Provide the [X, Y] coordinate of the cell's center where the given text is located.  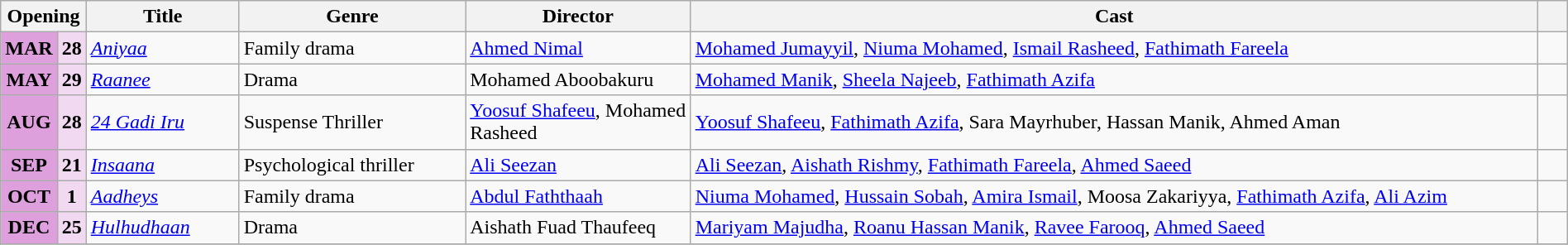
Psychological thriller [352, 165]
Yoosuf Shafeeu, Fathimath Azifa, Sara Mayrhuber, Hassan Manik, Ahmed Aman [1114, 122]
Director [578, 17]
Aadheys [162, 196]
24 Gadi Iru [162, 122]
AUG [29, 122]
Title [162, 17]
Genre [352, 17]
Opening [43, 17]
MAY [29, 79]
Yoosuf Shafeeu, Mohamed Rasheed [578, 122]
21 [71, 165]
Mariyam Majudha, Roanu Hassan Manik, Ravee Farooq, Ahmed Saeed [1114, 228]
Mohamed Manik, Sheela Najeeb, Fathimath Azifa [1114, 79]
Cast [1114, 17]
Suspense Thriller [352, 122]
DEC [29, 228]
Mohamed Aboobakuru [578, 79]
OCT [29, 196]
Abdul Faththaah [578, 196]
Niuma Mohamed, Hussain Sobah, Amira Ismail, Moosa Zakariyya, Fathimath Azifa, Ali Azim [1114, 196]
Aniyaa [162, 48]
MAR [29, 48]
Ahmed Nimal [578, 48]
1 [71, 196]
Aishath Fuad Thaufeeq [578, 228]
SEP [29, 165]
29 [71, 79]
Insaana [162, 165]
Hulhudhaan [162, 228]
Mohamed Jumayyil, Niuma Mohamed, Ismail Rasheed, Fathimath Fareela [1114, 48]
Raanee [162, 79]
25 [71, 228]
Ali Seezan, Aishath Rishmy, Fathimath Fareela, Ahmed Saeed [1114, 165]
Ali Seezan [578, 165]
